Locate the cell with the specified text and output its (x, y) center coordinate. 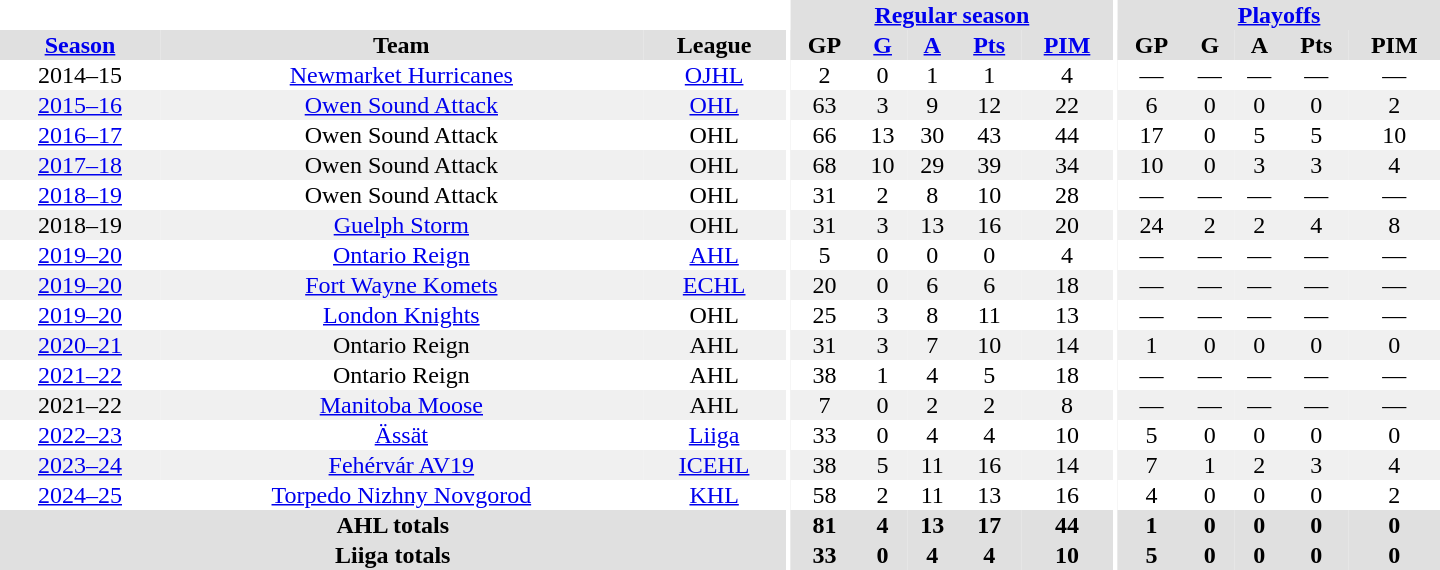
Season (80, 45)
68 (824, 165)
34 (1066, 165)
Liiga (714, 435)
ICEHL (714, 465)
22 (1066, 105)
Fehérvár AV19 (402, 465)
2023–24 (80, 465)
Guelph Storm (402, 225)
2017–18 (80, 165)
43 (989, 135)
24 (1152, 225)
2014–15 (80, 75)
Liiga totals (393, 555)
Team (402, 45)
Torpedo Nizhny Novgorod (402, 495)
25 (824, 315)
39 (989, 165)
Newmarket Hurricanes (402, 75)
ECHL (714, 285)
81 (824, 525)
63 (824, 105)
12 (989, 105)
2016–17 (80, 135)
9 (932, 105)
2024–25 (80, 495)
2015–16 (80, 105)
Manitoba Moose (402, 405)
2022–23 (80, 435)
Regular season (952, 15)
League (714, 45)
28 (1066, 195)
58 (824, 495)
KHL (714, 495)
AHL totals (393, 525)
London Knights (402, 315)
Fort Wayne Komets (402, 285)
66 (824, 135)
Ässät (402, 435)
2020–21 (80, 345)
29 (932, 165)
30 (932, 135)
OJHL (714, 75)
Playoffs (1279, 15)
